From the cell containing the given text, extract its center point as (x, y) coordinate. 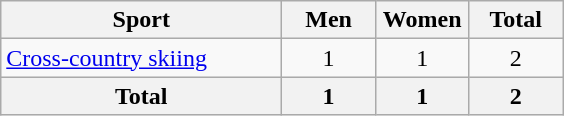
Men (329, 20)
Sport (142, 20)
Women (422, 20)
Cross-country skiing (142, 58)
